Determine the (X, Y) coordinate at the center of the cell enclosing the given text.  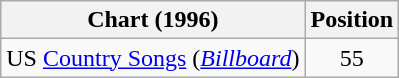
Position (352, 20)
Chart (1996) (153, 20)
55 (352, 58)
US Country Songs (Billboard) (153, 58)
